Return the [x, y] coordinate for the center point of the cell that contains the specified text.  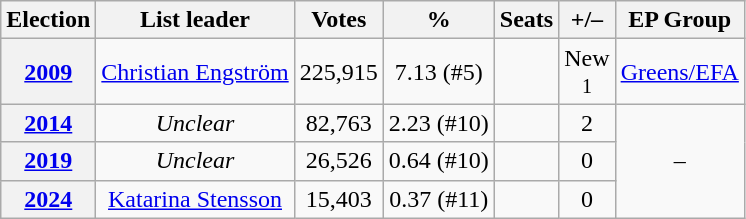
2014 [48, 123]
Seats [526, 20]
Votes [338, 20]
7.13 (#5) [438, 72]
EP Group [680, 20]
26,526 [338, 161]
82,763 [338, 123]
2024 [48, 199]
Greens/EFA [680, 72]
– [680, 161]
List leader [195, 20]
0.64 (#10) [438, 161]
2019 [48, 161]
% [438, 20]
+/– [587, 20]
New 1 [587, 72]
Election [48, 20]
2009 [48, 72]
Katarina Stensson [195, 199]
15,403 [338, 199]
2.23 (#10) [438, 123]
2 [587, 123]
225,915 [338, 72]
0.37 (#11) [438, 199]
Christian Engström [195, 72]
